Provide the [x, y] coordinate of the cell's center where the given text is located.  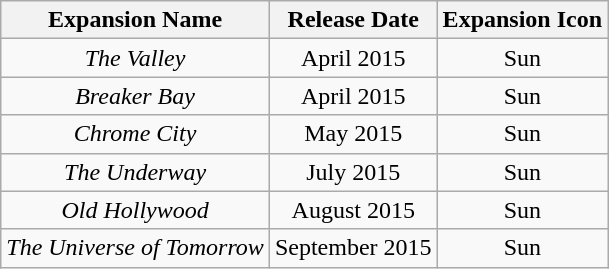
Expansion Name [136, 20]
September 2015 [353, 248]
The Valley [136, 58]
August 2015 [353, 210]
July 2015 [353, 172]
Chrome City [136, 134]
Expansion Icon [522, 20]
Release Date [353, 20]
May 2015 [353, 134]
Old Hollywood [136, 210]
Breaker Bay [136, 96]
The Underway [136, 172]
The Universe of Tomorrow [136, 248]
